Extract the (x, y) coordinate from the center of the cell holding the provided text.  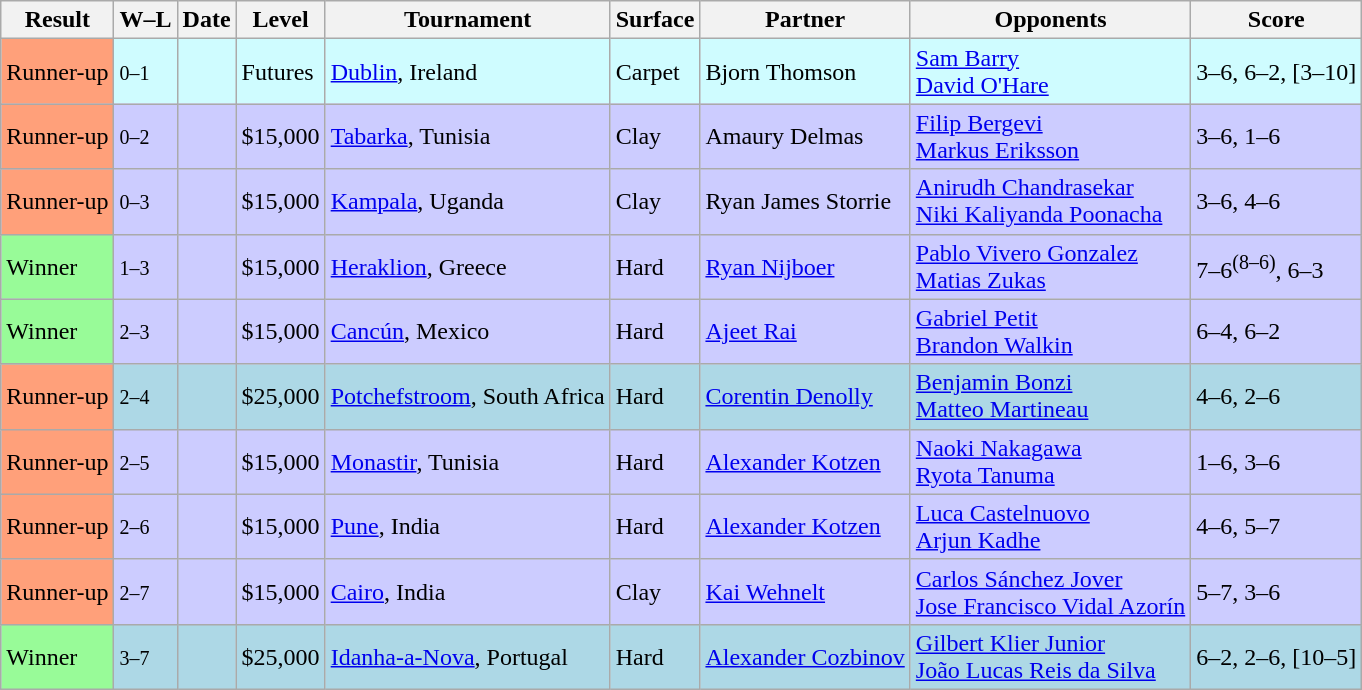
Tabarka, Tunisia (468, 136)
4–6, 2–6 (1276, 396)
5–7, 3–6 (1276, 592)
Filip Bergevi Markus Eriksson (1050, 136)
3–7 (146, 656)
2–6 (146, 526)
Benjamin Bonzi Matteo Martineau (1050, 396)
Luca Castelnuovo Arjun Kadhe (1050, 526)
Level (280, 20)
2–5 (146, 462)
0–3 (146, 202)
Cairo, India (468, 592)
Alexander Cozbinov (805, 656)
Result (58, 20)
Bjorn Thomson (805, 72)
Dublin, Ireland (468, 72)
Pune, India (468, 526)
3–6, 1–6 (1276, 136)
Gabriel Petit Brandon Walkin (1050, 332)
6–4, 6–2 (1276, 332)
Carpet (655, 72)
Ryan Nijboer (805, 266)
2–7 (146, 592)
Futures (280, 72)
Naoki Nakagawa Ryota Tanuma (1050, 462)
Ajeet Rai (805, 332)
Partner (805, 20)
Heraklion, Greece (468, 266)
Amaury Delmas (805, 136)
Potchefstroom, South Africa (468, 396)
7–6(8–6), 6–3 (1276, 266)
Ryan James Storrie (805, 202)
1–6, 3–6 (1276, 462)
Opponents (1050, 20)
Idanha-a-Nova, Portugal (468, 656)
0–1 (146, 72)
Sam Barry David O'Hare (1050, 72)
Corentin Denolly (805, 396)
Kampala, Uganda (468, 202)
4–6, 5–7 (1276, 526)
Pablo Vivero Gonzalez Matias Zukas (1050, 266)
0–2 (146, 136)
W–L (146, 20)
Anirudh Chandrasekar Niki Kaliyanda Poonacha (1050, 202)
Kai Wehnelt (805, 592)
Tournament (468, 20)
Gilbert Klier Junior João Lucas Reis da Silva (1050, 656)
Carlos Sánchez Jover Jose Francisco Vidal Azorín (1050, 592)
Cancún, Mexico (468, 332)
Date (206, 20)
1–3 (146, 266)
2–3 (146, 332)
2–4 (146, 396)
Monastir, Tunisia (468, 462)
Surface (655, 20)
6–2, 2–6, [10–5] (1276, 656)
3–6, 6–2, [3–10] (1276, 72)
Score (1276, 20)
3–6, 4–6 (1276, 202)
